Return the (X, Y) coordinate for the center point of the cell that contains the specified text.  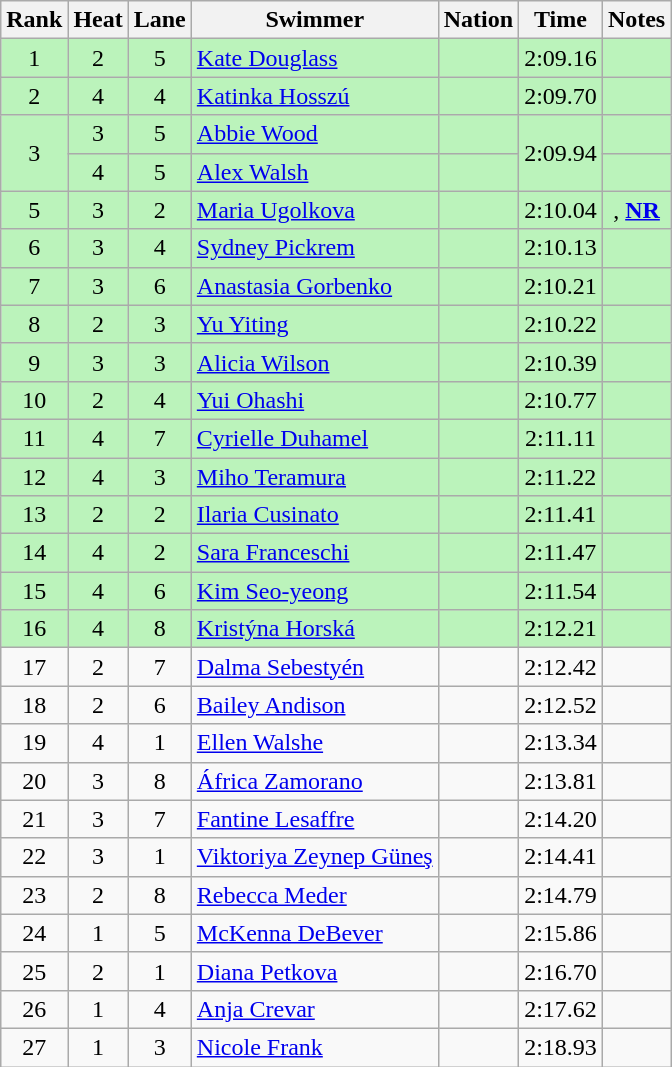
2:09.94 (561, 153)
2:11.47 (561, 553)
Kristýna Horská (314, 629)
2:11.22 (561, 477)
20 (34, 781)
18 (34, 705)
2:13.34 (561, 743)
19 (34, 743)
Sydney Pickrem (314, 248)
14 (34, 553)
2:14.79 (561, 895)
Abbie Wood (314, 134)
Diana Petkova (314, 971)
22 (34, 857)
Sara Franceschi (314, 553)
, NR (636, 210)
16 (34, 629)
Alicia Wilson (314, 362)
Anastasia Gorbenko (314, 286)
Ellen Walshe (314, 743)
Kate Douglass (314, 58)
África Zamorano (314, 781)
12 (34, 477)
Ilaria Cusinato (314, 515)
Nation (478, 20)
Bailey Andison (314, 705)
Anja Crevar (314, 1009)
2:11.11 (561, 438)
Time (561, 20)
2:17.62 (561, 1009)
2:14.41 (561, 857)
Dalma Sebestyén (314, 667)
Cyrielle Duhamel (314, 438)
10 (34, 400)
15 (34, 591)
Swimmer (314, 20)
Katinka Hosszú (314, 96)
2:12.52 (561, 705)
13 (34, 515)
Fantine Lesaffre (314, 819)
2:13.81 (561, 781)
McKenna DeBever (314, 933)
2:10.39 (561, 362)
Lane (160, 20)
Heat (98, 20)
2:10.21 (561, 286)
2:18.93 (561, 1047)
Notes (636, 20)
23 (34, 895)
Yui Ohashi (314, 400)
Viktoriya Zeynep Güneş (314, 857)
2:16.70 (561, 971)
Rebecca Meder (314, 895)
2:09.70 (561, 96)
Miho Teramura (314, 477)
2:09.16 (561, 58)
2:10.13 (561, 248)
2:10.77 (561, 400)
25 (34, 971)
Yu Yiting (314, 324)
24 (34, 933)
17 (34, 667)
Rank (34, 20)
11 (34, 438)
21 (34, 819)
9 (34, 362)
2:15.86 (561, 933)
26 (34, 1009)
2:14.20 (561, 819)
27 (34, 1047)
2:12.42 (561, 667)
2:11.41 (561, 515)
Alex Walsh (314, 172)
2:11.54 (561, 591)
2:10.04 (561, 210)
Nicole Frank (314, 1047)
Maria Ugolkova (314, 210)
2:10.22 (561, 324)
2:12.21 (561, 629)
Kim Seo-yeong (314, 591)
